Identify which cell holds the provided text, then report its [x, y] central coordinate. 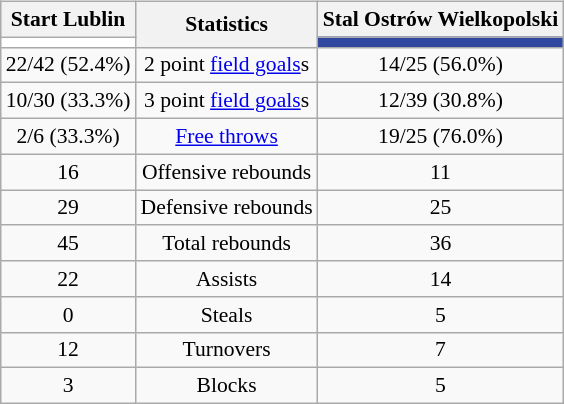
Turnovers [226, 350]
7 [441, 350]
2 point field goalss [226, 65]
11 [441, 172]
25 [441, 208]
3 point field goalss [226, 101]
Stal Ostrów Wielkopolski [441, 19]
10/30 (33.3%) [68, 101]
19/25 (76.0%) [441, 136]
12 [68, 350]
Statistics [226, 24]
0 [68, 314]
22 [68, 279]
Offensive rebounds [226, 172]
14/25 (56.0%) [441, 65]
2/6 (33.3%) [68, 136]
Free throws [226, 136]
Total rebounds [226, 243]
Defensive rebounds [226, 208]
Start Lublin [68, 19]
Blocks [226, 386]
3 [68, 386]
45 [68, 243]
22/42 (52.4%) [68, 65]
14 [441, 279]
16 [68, 172]
29 [68, 208]
36 [441, 243]
Assists [226, 279]
Steals [226, 314]
12/39 (30.8%) [441, 101]
